From the cell containing the given text, extract its center point as [x, y] coordinate. 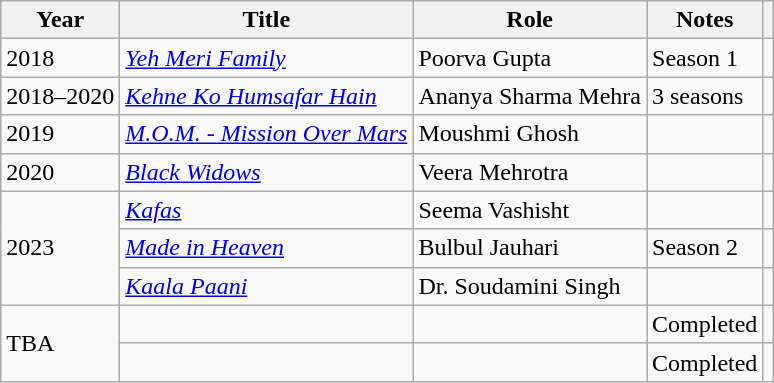
Notes [704, 20]
Veera Mehrotra [530, 172]
Poorva Gupta [530, 58]
Black Widows [266, 172]
Kaala Paani [266, 286]
Moushmi Ghosh [530, 134]
2018 [60, 58]
2019 [60, 134]
Role [530, 20]
Ananya Sharma Mehra [530, 96]
2020 [60, 172]
M.O.M. - Mission Over Mars [266, 134]
Made in Heaven [266, 248]
Kehne Ko Humsafar Hain [266, 96]
Dr. Soudamini Singh [530, 286]
Seema Vashisht [530, 210]
Yeh Meri Family [266, 58]
2018–2020 [60, 96]
2023 [60, 248]
Bulbul Jauhari [530, 248]
Year [60, 20]
Kafas [266, 210]
Title [266, 20]
3 seasons [704, 96]
Season 1 [704, 58]
Season 2 [704, 248]
TBA [60, 343]
